Identify which cell holds the provided text, then report its (X, Y) central coordinate. 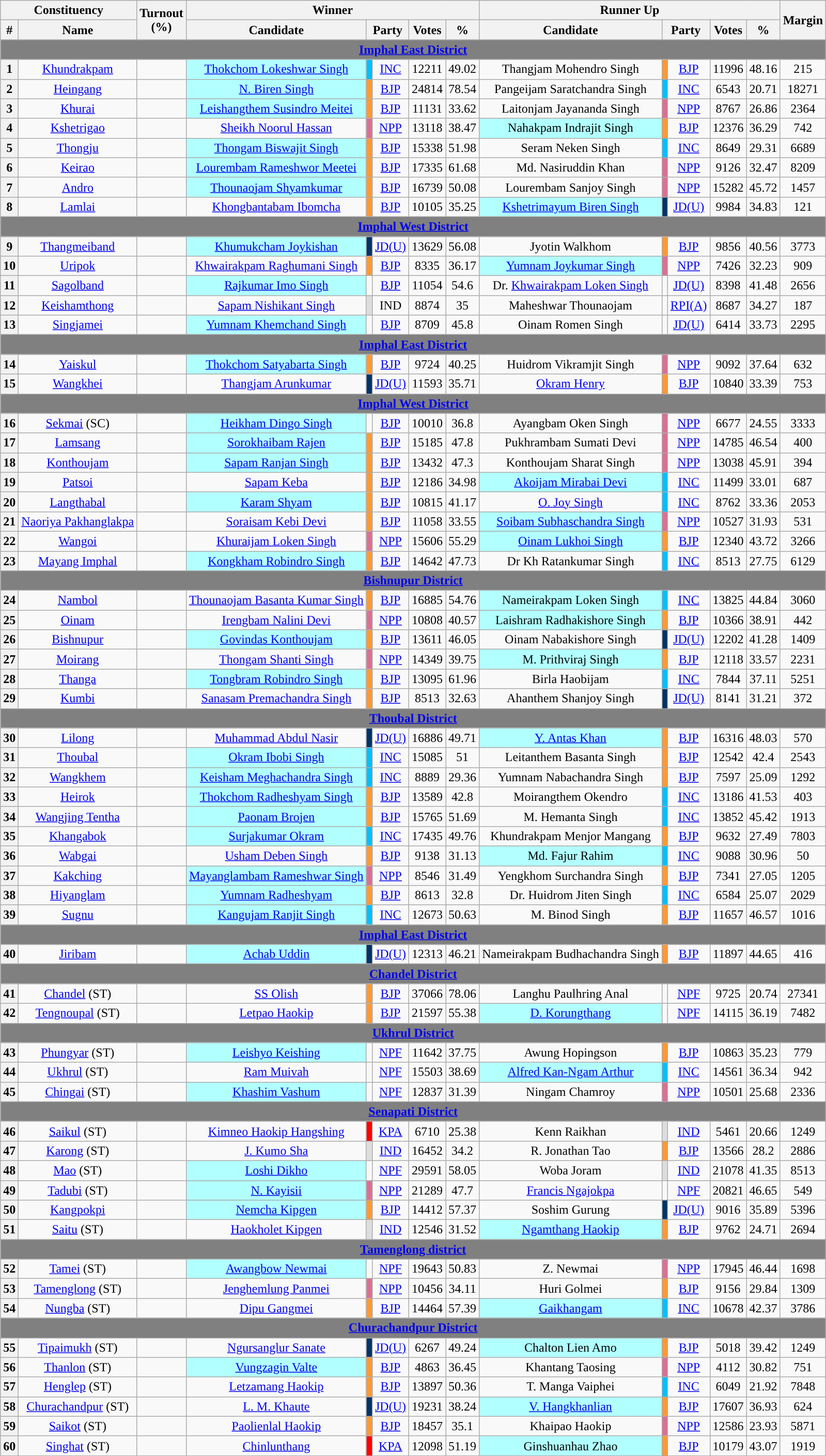
Thanga (77, 679)
11593 (427, 384)
30 (9, 738)
36.45 (463, 1367)
Lamlai (77, 207)
48.16 (763, 69)
Paolienlal Haokip (276, 1426)
21078 (728, 1170)
11054 (427, 286)
Thokchom Satyabarta Singh (276, 364)
45.72 (763, 187)
26 (9, 640)
35.1 (463, 1426)
Mayanglambam Rameshwar Singh (276, 876)
27.05 (763, 876)
10863 (728, 1052)
20.74 (763, 994)
N. Kayisii (276, 1190)
Z. Newmai (571, 1269)
38 (9, 895)
11058 (427, 521)
Oinam Lukhoi Singh (571, 541)
46.21 (463, 954)
Laishram Radhakishore Singh (571, 620)
12673 (427, 915)
50.83 (463, 1269)
Ram Muivah (276, 1072)
41.53 (763, 797)
31.52 (463, 1230)
28 (9, 679)
121 (803, 207)
33.55 (463, 521)
Lilong (77, 738)
Usham Deben Singh (276, 856)
49.71 (463, 738)
37.75 (463, 1052)
Chandel District (413, 974)
23 (9, 561)
Saitu (ST) (77, 1230)
59 (9, 1426)
215 (803, 69)
Kakching (77, 876)
24.55 (763, 423)
10808 (427, 620)
400 (803, 443)
56 (9, 1367)
13852 (728, 816)
15 (9, 384)
M. Binod Singh (571, 915)
37 (9, 876)
48.03 (763, 738)
14464 (427, 1308)
Khuraijam Loken Singh (276, 541)
372 (803, 699)
8613 (427, 895)
6414 (728, 325)
13095 (427, 679)
21289 (427, 1190)
Bishnupur District (413, 581)
5251 (803, 679)
29.31 (763, 148)
1409 (803, 640)
31 (9, 757)
10815 (427, 502)
17435 (427, 836)
RPI(A) (689, 305)
Khwairakpam Raghumani Singh (276, 266)
Sanasam Premachandra Singh (276, 699)
Thongju (77, 148)
Moirangthem Okendro (571, 797)
17945 (728, 1269)
44.84 (763, 600)
43.72 (763, 541)
16886 (427, 738)
Leishyo Keishing (276, 1052)
35.71 (463, 384)
14115 (728, 1013)
49 (9, 1190)
5871 (803, 1426)
11131 (427, 109)
Irengbam Nalini Devi (276, 620)
13432 (427, 462)
42 (9, 1013)
11996 (728, 69)
19643 (427, 1269)
Khangabok (77, 836)
15185 (427, 443)
D. Korungthang (571, 1013)
16452 (427, 1151)
47.8 (463, 443)
12186 (427, 482)
753 (803, 384)
1457 (803, 187)
1698 (803, 1269)
22 (9, 541)
40.57 (463, 620)
25.38 (463, 1131)
21597 (427, 1013)
Ngursanglur Sanate (276, 1347)
47.73 (463, 561)
Awangbow Newmai (276, 1269)
37066 (427, 994)
M. Hemanta Singh (571, 816)
Mayang Imphal (77, 561)
34.11 (463, 1289)
6710 (427, 1131)
9762 (728, 1230)
5461 (728, 1131)
Soraisam Kebi Devi (276, 521)
36.34 (763, 1072)
Sheikh Noorul Hassan (276, 128)
12542 (728, 757)
Wangkhei (77, 384)
21.92 (763, 1387)
15765 (427, 816)
46.54 (763, 443)
Konthoujam (77, 462)
24 (9, 600)
2886 (803, 1151)
Kangujam Ranjit Singh (276, 915)
33.73 (763, 325)
12202 (728, 640)
14785 (728, 443)
13186 (728, 797)
632 (803, 364)
7848 (803, 1387)
531 (803, 521)
31.13 (463, 856)
54.76 (463, 600)
Wangjing Tentha (77, 816)
42.4 (763, 757)
T. Manga Vaiphei (571, 1387)
5396 (803, 1210)
61.68 (463, 167)
17607 (728, 1406)
38.69 (463, 1072)
9724 (427, 364)
Tamei (ST) (77, 1269)
Okram Henry (571, 384)
8141 (728, 699)
19231 (427, 1406)
13038 (728, 462)
16316 (728, 738)
Govindas Konthoujam (276, 640)
Tongbram Robindro Singh (276, 679)
Khurai (77, 109)
Name (77, 30)
Hiyanglam (77, 895)
Khaipao Haokip (571, 1426)
Muhammad Abdul Nasir (276, 738)
Ngamthang Haokip (571, 1230)
Ukhrul District (413, 1033)
Laitonjam Jayananda Singh (571, 109)
Letpao Haokip (276, 1013)
37.11 (763, 679)
11499 (728, 482)
9126 (728, 167)
38.91 (763, 620)
Kenn Raikhan (571, 1131)
27.49 (763, 836)
Y. Antas Khan (571, 738)
11 (9, 286)
12546 (427, 1230)
Loshi Dikho (276, 1170)
624 (803, 1406)
Jenghemlung Panmei (276, 1289)
8335 (427, 266)
Khashim Vashum (276, 1092)
R. Jonathan Tao (571, 1151)
57.37 (463, 1210)
24.71 (763, 1230)
10 (9, 266)
Thanlon (ST) (77, 1367)
38.24 (463, 1406)
25.07 (763, 895)
Surjakumar Okram (276, 836)
Heingang (77, 89)
45.91 (763, 462)
28.2 (763, 1151)
8546 (427, 876)
7482 (803, 1013)
Constituency (69, 10)
Tipaimukh (ST) (77, 1347)
20 (9, 502)
36.29 (763, 128)
54.6 (463, 286)
15085 (427, 757)
9632 (728, 836)
Yumnam Nabachandra Singh (571, 777)
Chalton Lien Amo (571, 1347)
2029 (803, 895)
2543 (803, 757)
47 (9, 1151)
2656 (803, 286)
3773 (803, 246)
Turnout(%) (162, 20)
14642 (427, 561)
Thongam Biswajit Singh (276, 148)
2053 (803, 502)
6129 (803, 561)
1292 (803, 777)
7341 (728, 876)
36.8 (463, 423)
10840 (728, 384)
Heirok (77, 797)
29.84 (763, 1289)
Sapam Nishikant Singh (276, 305)
16739 (427, 187)
12098 (427, 1446)
46.65 (763, 1190)
57.39 (463, 1308)
15282 (728, 187)
27.75 (763, 561)
41.17 (463, 502)
32.47 (763, 167)
Yumnam Joykumar Singh (571, 266)
32.63 (463, 699)
Henglep (ST) (77, 1387)
24814 (427, 89)
42.37 (763, 1308)
Senapati District (413, 1111)
3266 (803, 541)
Tamenglong district (413, 1249)
SS Olish (276, 994)
Paonam Brojen (276, 816)
Birla Haobijam (571, 679)
15338 (427, 148)
3333 (803, 423)
Lourembam Sanjoy Singh (571, 187)
48 (9, 1170)
Singjamei (77, 325)
18457 (427, 1426)
20.71 (763, 89)
J. Kumo Sha (276, 1151)
Seram Neken Singh (571, 148)
Leitanthem Basanta Singh (571, 757)
12313 (427, 954)
4112 (728, 1367)
Huidrom Vikramjit Singh (571, 364)
10456 (427, 1289)
41.35 (763, 1170)
13611 (427, 640)
1309 (803, 1289)
46.05 (463, 640)
Karong (ST) (77, 1151)
Haokholet Kipgen (276, 1230)
34.98 (463, 482)
Saikot (ST) (77, 1426)
9 (9, 246)
19 (9, 482)
31.39 (463, 1092)
Sugnu (77, 915)
Keishamthong (77, 305)
Bishnupur (77, 640)
Kshetrimayum Biren Singh (571, 207)
Langhu Paulhring Anal (571, 994)
Uripok (77, 266)
33.36 (763, 502)
779 (803, 1052)
Akoijam Mirabai Devi (571, 482)
9088 (728, 856)
6 (9, 167)
Thongam Shanti Singh (276, 659)
41.48 (763, 286)
Sorokhaibam Rajen (276, 443)
Yumnam Khemchand Singh (276, 325)
6543 (728, 89)
25.09 (763, 777)
36 (9, 856)
9156 (728, 1289)
Langthabal (77, 502)
34.2 (463, 1151)
33.57 (763, 659)
Singhat (ST) (77, 1446)
Thangjam Mohendro Singh (571, 69)
1913 (803, 816)
38.47 (463, 128)
2336 (803, 1092)
6677 (728, 423)
Oinam (77, 620)
15606 (427, 541)
3060 (803, 600)
403 (803, 797)
44.65 (763, 954)
51.98 (463, 148)
8398 (728, 286)
12118 (728, 659)
394 (803, 462)
Alfred Kan-Ngam Arthur (571, 1072)
Okram Ibobi Singh (276, 757)
Thokchom Radheshyam Singh (276, 797)
Md. Fajur Rahim (571, 856)
Soibam Subhaschandra Singh (571, 521)
742 (803, 128)
6267 (427, 1347)
687 (803, 482)
8709 (427, 325)
Woba Joram (571, 1170)
Yengkhom Surchandra Singh (571, 876)
1 (9, 69)
Saikul (ST) (77, 1131)
30.96 (763, 856)
27 (9, 659)
Dr. Khwairakpam Loken Singh (571, 286)
Churachandpur (ST) (77, 1406)
570 (803, 738)
61.96 (463, 679)
31.49 (463, 876)
Nameirakpam Loken Singh (571, 600)
Khundrakpam Menjor Mangang (571, 836)
6049 (728, 1387)
33.62 (463, 109)
23.93 (763, 1426)
Maheshwar Thounaojam (571, 305)
Karam Shyam (276, 502)
17 (9, 443)
7803 (803, 836)
25 (9, 620)
Leishangthem Susindro Meitei (276, 109)
50.36 (463, 1387)
Keisham Meghachandra Singh (276, 777)
58 (9, 1406)
Soshim Gurung (571, 1210)
Thoubal District (413, 718)
11657 (728, 915)
12837 (427, 1092)
Kumbi (77, 699)
40.25 (463, 364)
Oinam Romen Singh (571, 325)
10501 (728, 1092)
Jiribam (77, 954)
17335 (427, 167)
43 (9, 1052)
Ayangbam Oken Singh (571, 423)
Tengnoupal (ST) (77, 1013)
51.19 (463, 1446)
Chandel (ST) (77, 994)
43.07 (763, 1446)
Andro (77, 187)
Nungba (ST) (77, 1308)
Achab Uddin (276, 954)
Nambol (77, 600)
29.36 (463, 777)
3786 (803, 1308)
13629 (427, 246)
10366 (728, 620)
Thounaojam Shyamkumar (276, 187)
Chingai (ST) (77, 1092)
Mao (ST) (77, 1170)
15503 (427, 1072)
35.23 (763, 1052)
1919 (803, 1446)
13 (9, 325)
8 (9, 207)
12586 (728, 1426)
942 (803, 1072)
10527 (728, 521)
16 (9, 423)
5018 (728, 1347)
54 (9, 1308)
Thangmeiband (77, 246)
30.82 (763, 1367)
Patsoi (77, 482)
Sapam Keba (276, 482)
4 (9, 128)
36.17 (463, 266)
13589 (427, 797)
3 (9, 109)
1016 (803, 915)
14349 (427, 659)
Rajkumar Imo Singh (276, 286)
Yaiskul (77, 364)
32.8 (463, 895)
Awung Hopingson (571, 1052)
45 (9, 1092)
L. M. Khaute (276, 1406)
78.06 (463, 994)
Sekmai (SC) (77, 423)
40.56 (763, 246)
9984 (728, 207)
45.42 (763, 816)
Ukhrul (ST) (77, 1072)
Khumukcham Joykishan (276, 246)
Vungzagin Valte (276, 1367)
Margin (803, 20)
47.7 (463, 1190)
Kangpokpi (77, 1210)
53 (9, 1289)
Kshetrigao (77, 128)
50.08 (463, 187)
7 (9, 187)
29591 (427, 1170)
7844 (728, 679)
Chinlunthang (276, 1446)
Nemcha Kipgen (276, 1210)
Sagolband (77, 286)
5 (9, 148)
Jyotin Walkhom (571, 246)
Ginshuanhau Zhao (571, 1446)
10105 (427, 207)
6689 (803, 148)
13825 (728, 600)
31.93 (763, 521)
Pangeijam Saratchandra Singh (571, 89)
751 (803, 1367)
42.8 (463, 797)
12 (9, 305)
Tadubi (ST) (77, 1190)
Francis Ngajokpa (571, 1190)
Kimneo Haokip Hangshing (276, 1131)
2694 (803, 1230)
Khantang Taosing (571, 1367)
Khongbantabam Ibomcha (276, 207)
34 (9, 816)
40 (9, 954)
14561 (728, 1072)
26.86 (763, 109)
33.01 (763, 482)
Letzamang Haokip (276, 1387)
44 (9, 1072)
Dr Kh Ratankumar Singh (571, 561)
2364 (803, 109)
Lourembam Rameshwor Meetei (276, 167)
34.83 (763, 207)
13118 (427, 128)
12211 (427, 69)
909 (803, 266)
20.66 (763, 1131)
12376 (728, 128)
55.29 (463, 541)
Thounaojam Basanta Kumar Singh (276, 600)
8687 (728, 305)
60 (9, 1446)
45.8 (463, 325)
37.64 (763, 364)
11897 (728, 954)
57 (9, 1387)
Oinam Nabakishore Singh (571, 640)
Dipu Gangmei (276, 1308)
55 (9, 1347)
52 (9, 1269)
Wabgai (77, 856)
Khundrakpam (77, 69)
46 (9, 1131)
9856 (728, 246)
Ningam Chamroy (571, 1092)
8649 (728, 148)
Yumnam Radheshyam (276, 895)
Dr. Huidrom Jiten Singh (571, 895)
Pukhrambam Sumati Devi (571, 443)
36.93 (763, 1406)
13566 (728, 1151)
4863 (427, 1367)
13897 (427, 1387)
9016 (728, 1210)
N. Biren Singh (276, 89)
Runner Up (630, 10)
50.63 (463, 915)
49.02 (463, 69)
9092 (728, 364)
39 (9, 915)
35.89 (763, 1210)
Keirao (77, 167)
8762 (728, 502)
14 (9, 364)
6584 (728, 895)
Wangkhem (77, 777)
# (9, 30)
2295 (803, 325)
8209 (803, 167)
34.27 (763, 305)
Churachandpur District (413, 1328)
18 (9, 462)
Huri Golmei (571, 1289)
35.25 (463, 207)
32.23 (763, 266)
46.44 (763, 1269)
9138 (427, 856)
36.19 (763, 1013)
56.08 (463, 246)
Konthoujam Sharat Singh (571, 462)
549 (803, 1190)
Tamenglong (ST) (77, 1289)
8889 (427, 777)
18271 (803, 89)
11642 (427, 1052)
Kongkham Robindro Singh (276, 561)
51.69 (463, 816)
20821 (728, 1190)
Winner (333, 10)
V. Hangkhanlian (571, 1406)
33 (9, 797)
47.3 (463, 462)
12340 (728, 541)
49.24 (463, 1347)
7597 (728, 777)
78.54 (463, 89)
Md. Nasiruddin Khan (571, 167)
416 (803, 954)
Lamsang (77, 443)
10179 (728, 1446)
10678 (728, 1308)
7426 (728, 266)
39.75 (463, 659)
2 (9, 89)
25.68 (763, 1092)
41.28 (763, 640)
2231 (803, 659)
Wangoi (77, 541)
8767 (728, 109)
16885 (427, 600)
27341 (803, 994)
M. Prithviraj Singh (571, 659)
21 (9, 521)
442 (803, 620)
Nahakpam Indrajit Singh (571, 128)
Moirang (77, 659)
8874 (427, 305)
Thangjam Arunkumar (276, 384)
55.38 (463, 1013)
1205 (803, 876)
31.21 (763, 699)
58.05 (463, 1170)
Sapam Ranjan Singh (276, 462)
32 (9, 777)
Thokchom Lokeshwar Singh (276, 69)
Thoubal (77, 757)
29 (9, 699)
Naoriya Pakhanglakpa (77, 521)
10010 (427, 423)
O. Joy Singh (571, 502)
49.76 (463, 836)
Gaikhangam (571, 1308)
Ahanthem Shanjoy Singh (571, 699)
187 (803, 305)
39.42 (763, 1347)
Phungyar (ST) (77, 1052)
33.39 (763, 384)
14412 (427, 1210)
Nameirakpam Budhachandra Singh (571, 954)
46.57 (763, 915)
9725 (728, 994)
Heikham Dingo Singh (276, 423)
41 (9, 994)
